Output the [X, Y] coordinate of the center of the cell containing the given text.  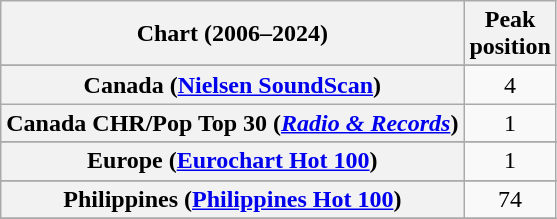
Chart (2006–2024) [232, 34]
Peakposition [510, 34]
Canada (Nielsen SoundScan) [232, 85]
Philippines (Philippines Hot 100) [232, 199]
74 [510, 199]
4 [510, 85]
Europe (Eurochart Hot 100) [232, 161]
Canada CHR/Pop Top 30 (Radio & Records) [232, 123]
